Scan for the cell matching the given text and deliver its [x, y] coordinate at center. 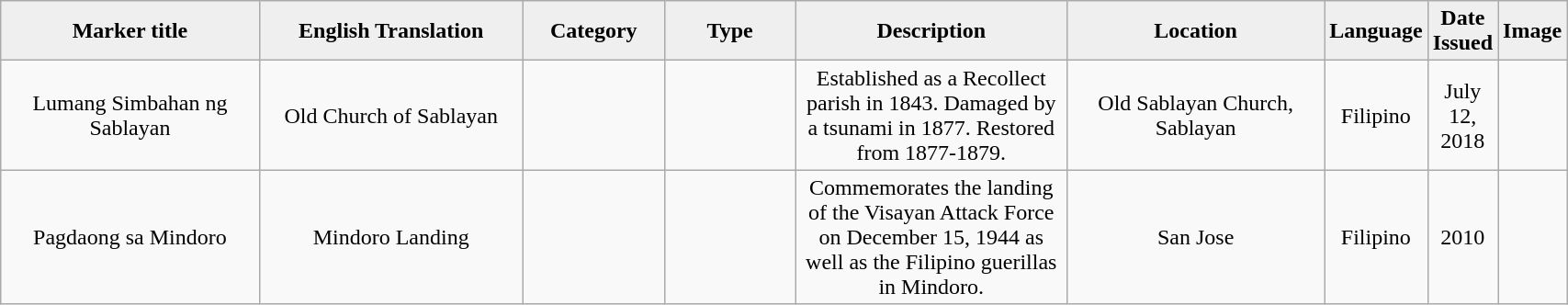
2010 [1462, 237]
Established as a Recollect parish in 1843. Damaged by a tsunami in 1877. Restored from 1877-1879. [931, 116]
Category [593, 31]
Old Sablayan Church, Sablayan [1196, 116]
Pagdaong sa Mindoro [130, 237]
Commemorates the landing of the Visayan Attack Force on December 15, 1944 as well as the Filipino guerillas in Mindoro. [931, 237]
Description [931, 31]
Date Issued [1462, 31]
English Translation [391, 31]
Language [1376, 31]
Image [1532, 31]
Location [1196, 31]
Mindoro Landing [391, 237]
Lumang Simbahan ng Sablayan [130, 116]
Type [729, 31]
Marker title [130, 31]
Old Church of Sablayan [391, 116]
San Jose [1196, 237]
July 12, 2018 [1462, 116]
